Return the (X, Y) coordinate for the center point of the cell that contains the specified text.  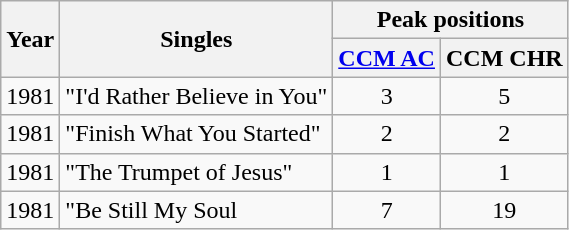
"The Trumpet of Jesus" (196, 172)
"Finish What You Started" (196, 134)
Singles (196, 39)
7 (387, 210)
Peak positions (450, 20)
"Be Still My Soul (196, 210)
19 (504, 210)
5 (504, 96)
"I'd Rather Believe in You" (196, 96)
CCM AC (387, 58)
3 (387, 96)
CCM CHR (504, 58)
Year (30, 39)
